From the cell containing the given text, extract its center point as [X, Y] coordinate. 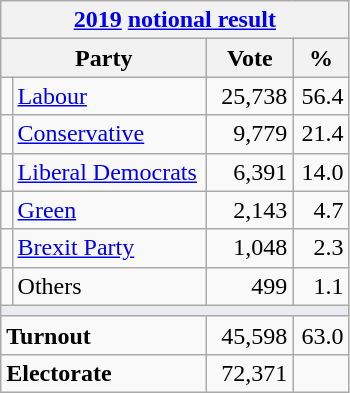
9,779 [250, 134]
1,048 [250, 248]
Labour [110, 96]
2.3 [321, 248]
Green [110, 210]
% [321, 58]
Vote [250, 58]
499 [250, 286]
2,143 [250, 210]
56.4 [321, 96]
1.1 [321, 286]
6,391 [250, 172]
4.7 [321, 210]
Electorate [104, 373]
21.4 [321, 134]
2019 notional result [175, 20]
Others [110, 286]
Conservative [110, 134]
45,598 [250, 335]
Turnout [104, 335]
63.0 [321, 335]
Liberal Democrats [110, 172]
Party [104, 58]
72,371 [250, 373]
Brexit Party [110, 248]
25,738 [250, 96]
14.0 [321, 172]
